From the cell containing the given text, extract its center point as (x, y) coordinate. 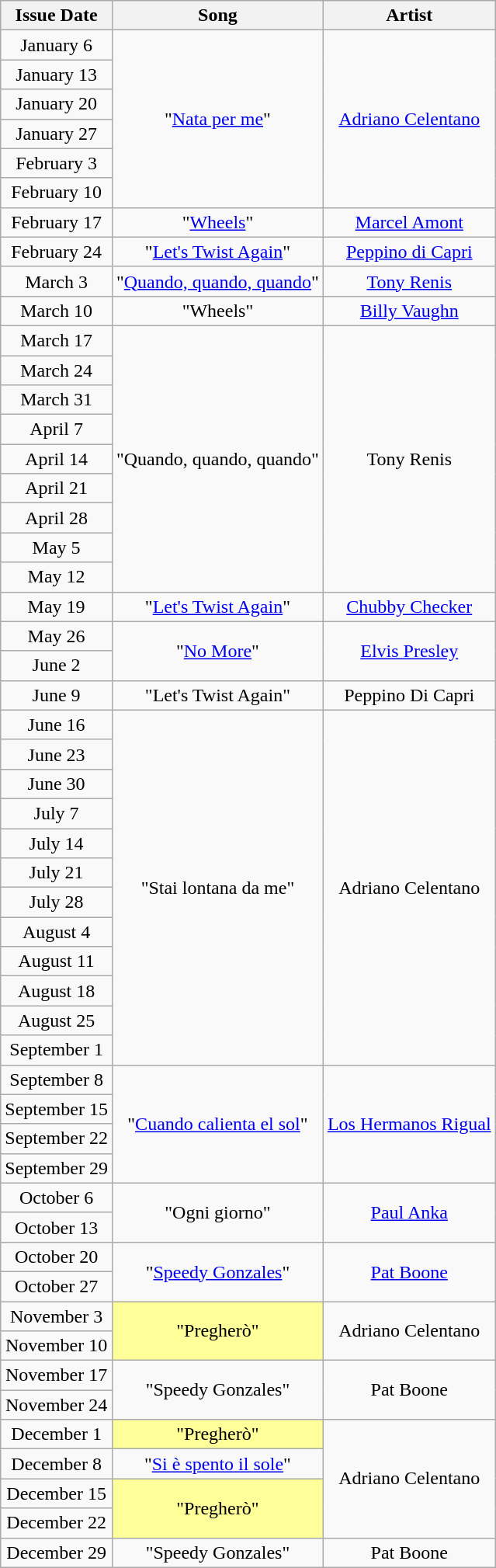
February 10 (57, 193)
April 14 (57, 459)
"Cuando calienta el sol" (217, 1124)
Paul Anka (409, 1212)
March 10 (57, 311)
July 14 (57, 843)
March 17 (57, 340)
September 8 (57, 1080)
December 15 (57, 1493)
October 27 (57, 1286)
Peppino Di Capri (409, 695)
May 19 (57, 607)
January 27 (57, 134)
August 25 (57, 1020)
June 9 (57, 695)
February 3 (57, 163)
July 21 (57, 873)
August 4 (57, 932)
"Stai lontana da me" (217, 887)
April 28 (57, 518)
December 8 (57, 1464)
December 29 (57, 1552)
September 1 (57, 1050)
May 5 (57, 548)
Elvis Presley (409, 651)
September 22 (57, 1139)
September 15 (57, 1109)
March 31 (57, 400)
May 12 (57, 577)
May 26 (57, 636)
Marcel Amont (409, 222)
Billy Vaughn (409, 311)
March 24 (57, 370)
Chubby Checker (409, 607)
October 6 (57, 1198)
August 11 (57, 961)
January 6 (57, 45)
"Nata per me" (217, 119)
November 17 (57, 1375)
December 22 (57, 1523)
December 1 (57, 1434)
Issue Date (57, 16)
"Si è spento il sole" (217, 1464)
October 13 (57, 1227)
November 10 (57, 1346)
Peppino di Capri (409, 252)
"Ogni giorno" (217, 1212)
Song (217, 16)
September 29 (57, 1168)
Los Hermanos Rigual (409, 1124)
November 3 (57, 1316)
April 7 (57, 429)
January 20 (57, 104)
June 2 (57, 666)
July 28 (57, 902)
"No More" (217, 651)
June 30 (57, 784)
February 17 (57, 222)
April 21 (57, 488)
August 18 (57, 991)
October 20 (57, 1257)
March 3 (57, 281)
June 16 (57, 725)
February 24 (57, 252)
July 7 (57, 813)
January 13 (57, 75)
Artist (409, 16)
November 24 (57, 1405)
June 23 (57, 754)
